Extract the (X, Y) coordinate from the center of the cell holding the provided text.  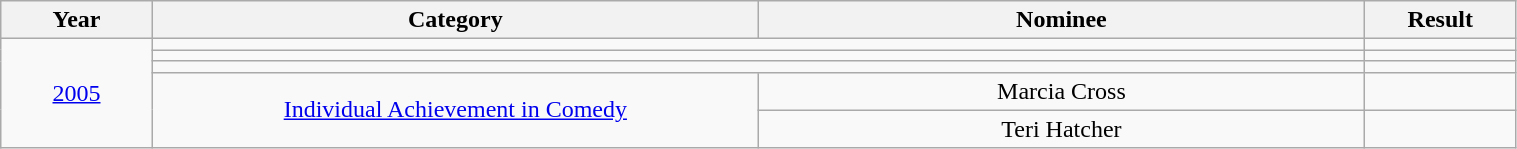
Nominee (1061, 20)
Year (77, 20)
Result (1440, 20)
2005 (77, 94)
Individual Achievement in Comedy (455, 110)
Marcia Cross (1061, 91)
Category (455, 20)
Teri Hatcher (1061, 129)
